Capture the cell that displays the provided text and extract its [x, y] central coordinate. 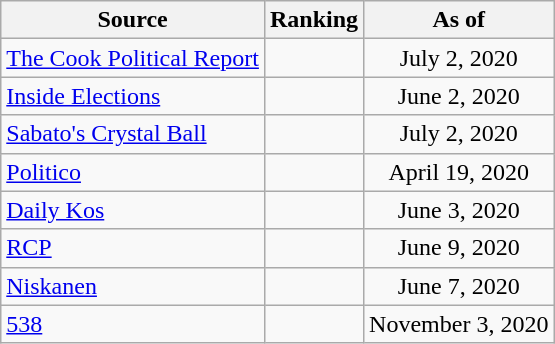
June 7, 2020 [459, 286]
Politico [133, 172]
As of [459, 20]
RCP [133, 248]
Source [133, 20]
Niskanen [133, 286]
June 2, 2020 [459, 96]
June 3, 2020 [459, 210]
Ranking [314, 20]
The Cook Political Report [133, 58]
April 19, 2020 [459, 172]
June 9, 2020 [459, 248]
Daily Kos [133, 210]
538 [133, 324]
Inside Elections [133, 96]
Sabato's Crystal Ball [133, 134]
November 3, 2020 [459, 324]
